Capture the cell that displays the provided text and extract its (x, y) central coordinate. 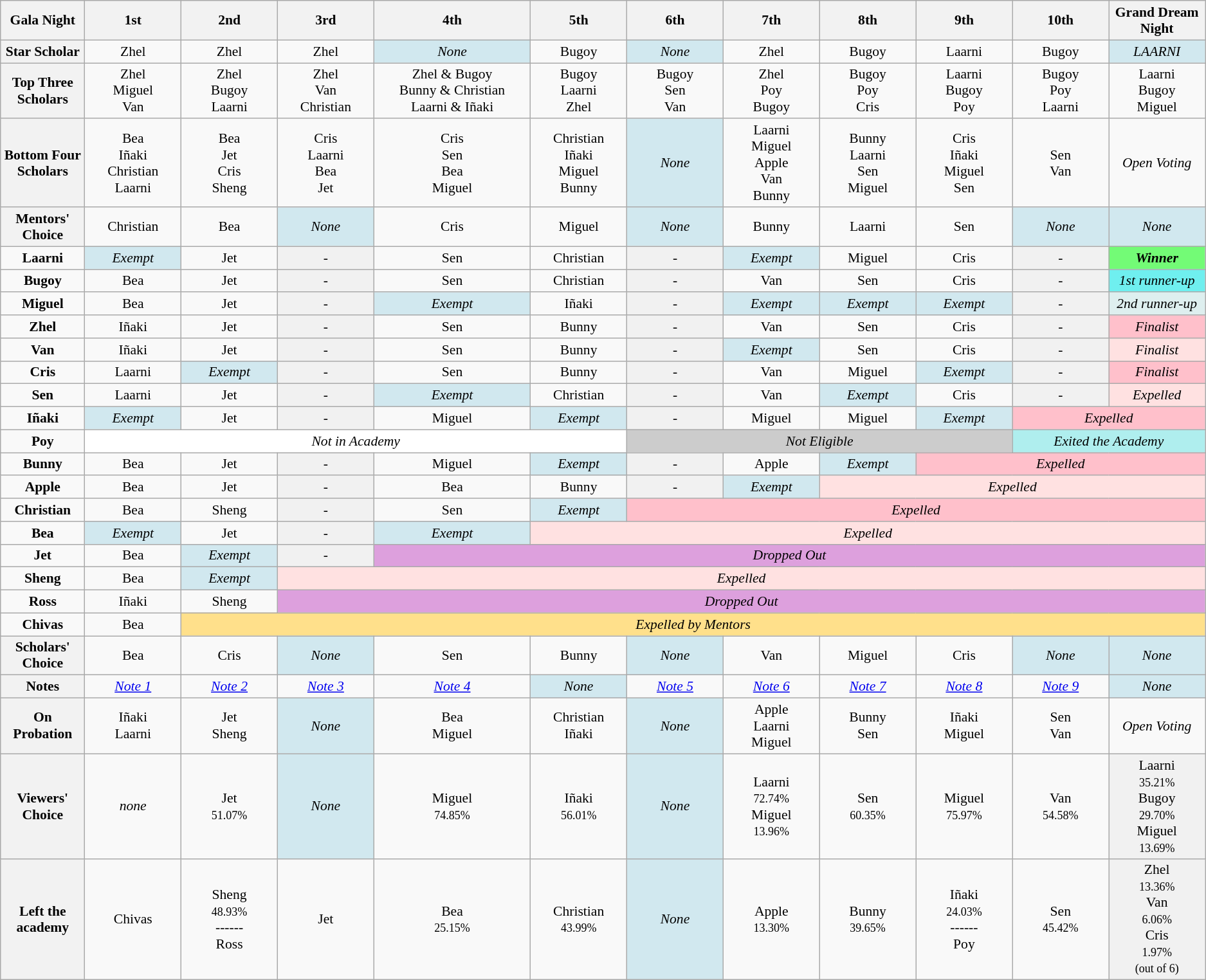
ChristianIñaki (579, 727)
AppleLaarniMiguel (771, 727)
Exited the Academy (1109, 441)
CrisLaarniBeaJet (325, 163)
1st runner-up (1157, 281)
6th (675, 21)
Not in Academy (356, 441)
Note 6 (771, 687)
Iñaki56.01% (579, 806)
ChristianIñakiMiguelBunny (579, 163)
BugoyLaarniZhel (579, 91)
BugoySenVan (675, 91)
IñakiMiguel (964, 727)
Note 5 (675, 687)
2nd runner-up (1157, 304)
Scholars' Choice (42, 656)
Van54.58% (1061, 806)
9th (964, 21)
CrisIñakiMiguelSen (964, 163)
1st (133, 21)
Sen45.42% (1061, 920)
On Probation (42, 727)
BeaMiguel (452, 727)
Note 9 (1061, 687)
Bea25.15% (452, 920)
Notes (42, 687)
LaarniBugoyMiguel (1157, 91)
LaarniMiguelAppleVanBunny (771, 163)
Not Eligible (819, 441)
Zhel & BugoyBunny & ChristianLaarni & Iñaki (452, 91)
Winner (1157, 258)
ZhelMiguelVan (133, 91)
CrisSenBeaMiguel (452, 163)
Expelled by Mentors (693, 624)
BunnySen (868, 727)
Bunny39.65% (868, 920)
Top Three Scholars (42, 91)
Note 1 (133, 687)
ZhelBugoyLaarni (230, 91)
LaarniBugoyPoy (964, 91)
Left the academy (42, 920)
Iñaki24.03%------Poy (964, 920)
BugoyPoyLaarni (1061, 91)
ZhelVanChristian (325, 91)
4th (452, 21)
none (133, 806)
Note 4 (452, 687)
Star Scholar (42, 51)
Note 7 (868, 687)
Apple13.30% (771, 920)
Bottom Four Scholars (42, 163)
LAARNI (1157, 51)
Christian43.99% (579, 920)
Zhel13.36%Van6.06%Cris1.97%(out of 6) (1157, 920)
ZhelPoyBugoy (771, 91)
Viewers' Choice (42, 806)
Miguel74.85% (452, 806)
Note 2 (230, 687)
7th (771, 21)
IñakiLaarni (133, 727)
8th (868, 21)
Jet51.07% (230, 806)
Sen60.35% (868, 806)
Gala Night (42, 21)
Mentors' Choice (42, 226)
2nd (230, 21)
Poy (42, 441)
BeaJetCrisSheng (230, 163)
Note 3 (325, 687)
Note 8 (964, 687)
Laarni72.74%Miguel13.96% (771, 806)
3rd (325, 21)
10th (1061, 21)
Grand Dream Night (1157, 21)
JetSheng (230, 727)
BunnyLaarniSenMiguel (868, 163)
Ross (42, 602)
BugoyPoyCris (868, 91)
Miguel75.97% (964, 806)
BeaIñakiChristianLaarni (133, 163)
5th (579, 21)
Sheng48.93%------Ross (230, 920)
Laarni35.21%Bugoy29.70%Miguel13.69% (1157, 806)
